Provide the (x, y) coordinate of the cell's center where the given text is located.  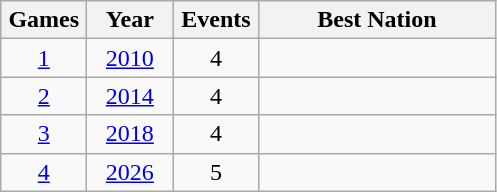
Year (130, 20)
Best Nation (377, 20)
5 (216, 172)
3 (44, 134)
2026 (130, 172)
Games (44, 20)
2010 (130, 58)
2 (44, 96)
2018 (130, 134)
Events (216, 20)
2014 (130, 96)
1 (44, 58)
